Return the (X, Y) coordinate for the center point of the cell that contains the specified text.  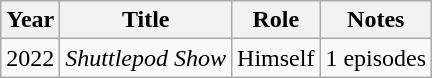
2022 (30, 58)
1 episodes (376, 58)
Shuttlepod Show (146, 58)
Title (146, 20)
Himself (276, 58)
Notes (376, 20)
Role (276, 20)
Year (30, 20)
